Detect which cell encompasses the target text, then output its (X, Y) center coordinate. 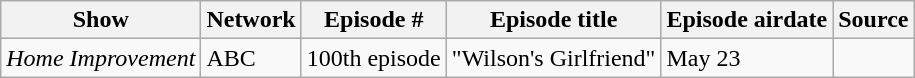
ABC (251, 58)
"Wilson's Girlfriend" (554, 58)
Show (101, 20)
Source (874, 20)
100th episode (374, 58)
Episode # (374, 20)
May 23 (747, 58)
Episode airdate (747, 20)
Network (251, 20)
Episode title (554, 20)
Home Improvement (101, 58)
